For the text-containing cell, return its midpoint in [X, Y] coordinate format. 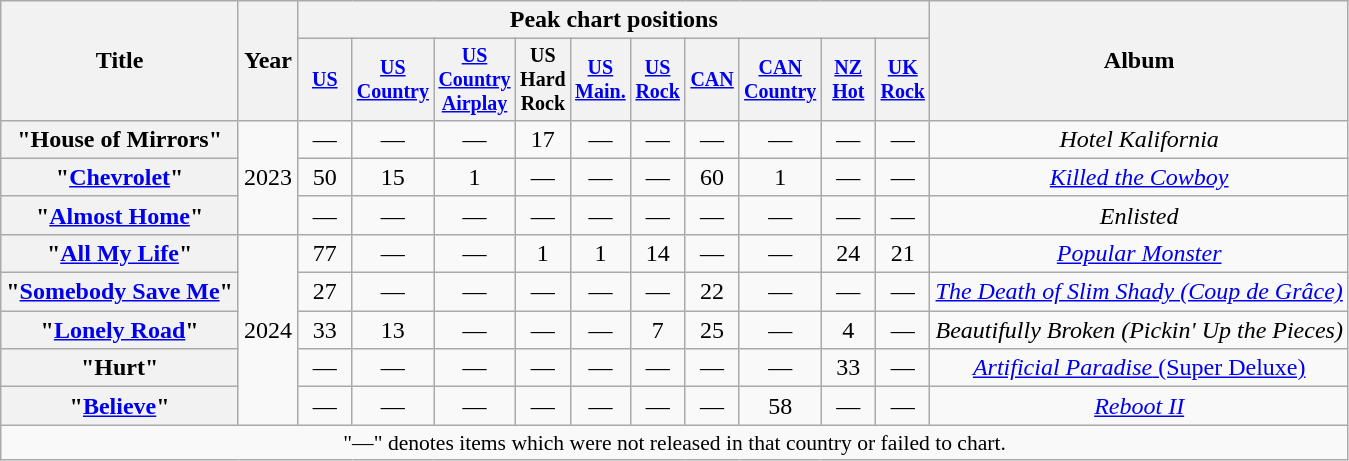
Artificial Paradise (Super Deluxe) [1139, 368]
CAN [712, 80]
US Country Airplay [475, 80]
Year [268, 61]
Killed the Cowboy [1139, 177]
UKRock [902, 80]
"All My Life" [120, 253]
58 [780, 406]
2023 [268, 177]
Popular Monster [1139, 253]
"—" denotes items which were not released in that country or failed to chart. [675, 443]
25 [712, 330]
15 [393, 177]
Peak chart positions [614, 20]
14 [657, 253]
"Almost Home" [120, 215]
"Lonely Road" [120, 330]
The Death of Slim Shady (Coup de Grâce) [1139, 292]
Hotel Kalifornia [1139, 139]
17 [542, 139]
CAN Country [780, 80]
USRock [657, 80]
Enlisted [1139, 215]
USMain. [600, 80]
4 [848, 330]
77 [325, 253]
"Believe" [120, 406]
Reboot II [1139, 406]
50 [325, 177]
27 [325, 292]
Title [120, 61]
60 [712, 177]
21 [902, 253]
"House of Mirrors" [120, 139]
7 [657, 330]
"Somebody Save Me" [120, 292]
NZHot [848, 80]
US [325, 80]
13 [393, 330]
24 [848, 253]
Album [1139, 61]
2024 [268, 329]
US Country [393, 80]
Beautifully Broken (Pickin' Up the Pieces) [1139, 330]
"Hurt" [120, 368]
US Hard Rock [542, 80]
"Chevrolet" [120, 177]
22 [712, 292]
